Scan for the cell matching the given text and deliver its (x, y) coordinate at center. 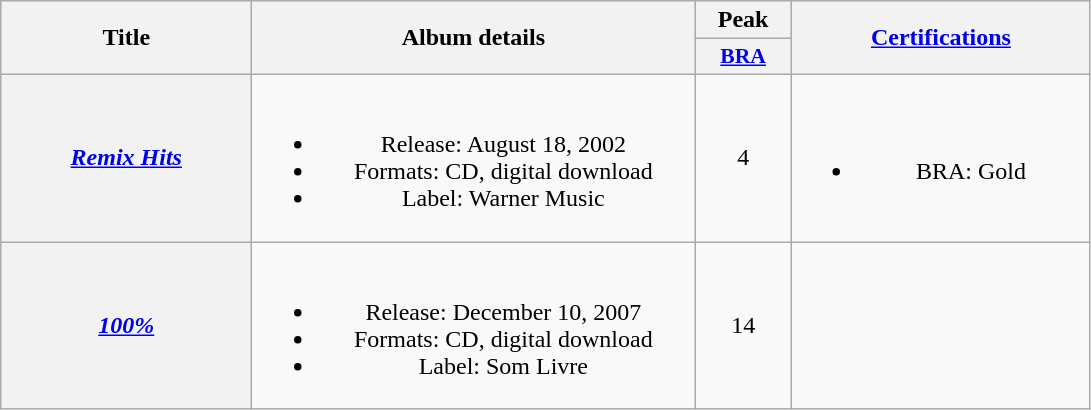
Release: August 18, 2002Formats: CD, digital downloadLabel: Warner Music (474, 158)
BRA: Gold (940, 158)
Release: December 10, 2007Formats: CD, digital downloadLabel: Som Livre (474, 326)
Album details (474, 38)
Peak (744, 20)
BRA (744, 57)
Title (126, 38)
4 (744, 158)
Remix Hits (126, 158)
Certifications (940, 38)
14 (744, 326)
100% (126, 326)
